Provide the (x, y) coordinate of the cell's center where the given text is located.  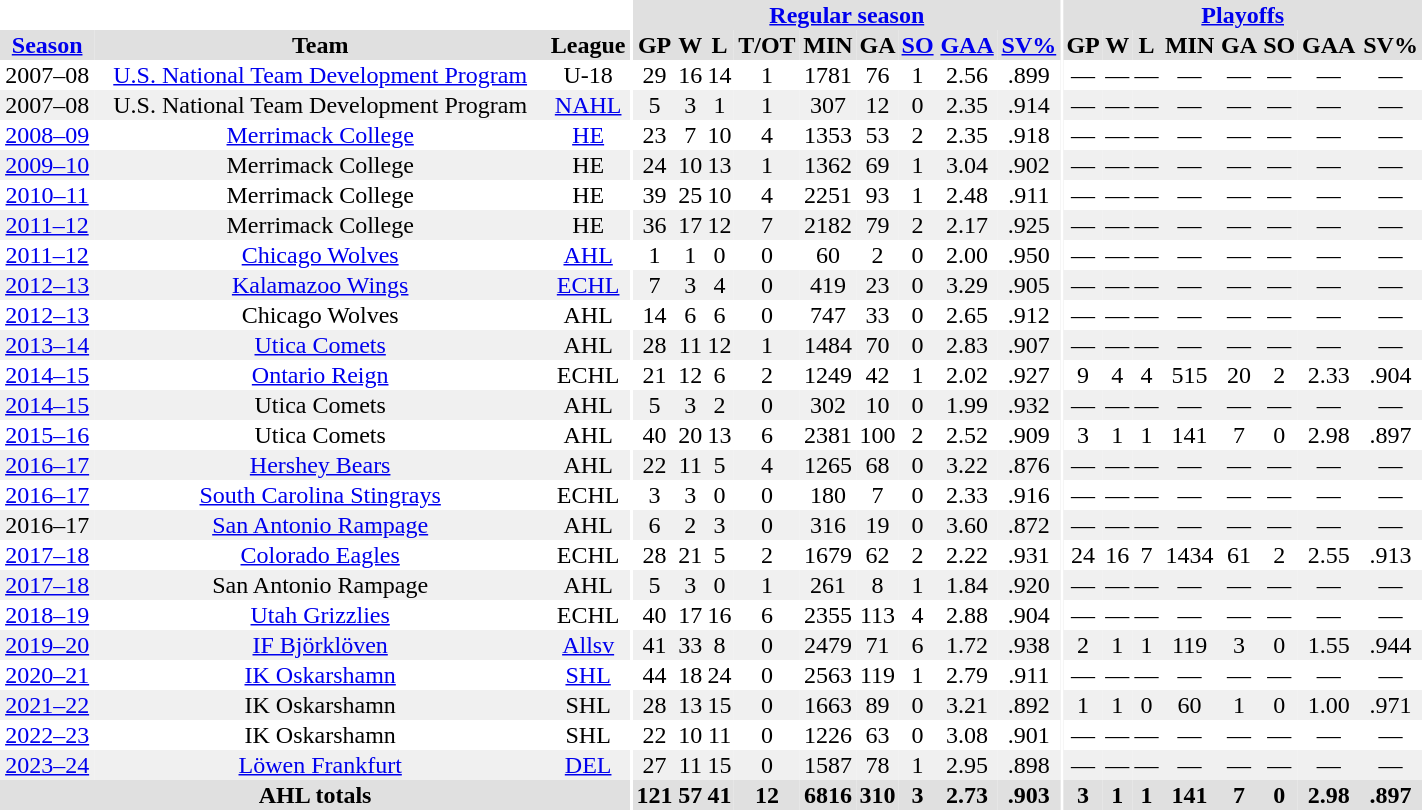
.913 (1390, 555)
2023–24 (47, 765)
U-18 (588, 75)
2015–16 (47, 435)
.907 (1030, 345)
2182 (828, 225)
27 (654, 765)
1265 (828, 465)
44 (654, 675)
2.22 (968, 555)
1353 (828, 135)
100 (877, 435)
1.00 (1328, 705)
2.73 (968, 795)
69 (877, 165)
.931 (1030, 555)
2479 (828, 645)
2.52 (968, 435)
Allsv (588, 645)
316 (828, 525)
1362 (828, 165)
3.21 (968, 705)
.872 (1030, 525)
.914 (1030, 105)
2251 (828, 195)
.902 (1030, 165)
2018–19 (47, 615)
113 (877, 615)
NAHL (588, 105)
2010–11 (47, 195)
310 (877, 795)
2381 (828, 435)
3.08 (968, 735)
AHL totals (315, 795)
2.56 (968, 75)
Playoffs (1242, 15)
1.99 (968, 405)
2022–23 (47, 735)
2.95 (968, 765)
2.79 (968, 675)
3.04 (968, 165)
2.55 (1328, 555)
Löwen Frankfurt (320, 765)
1781 (828, 75)
.920 (1030, 585)
2355 (828, 615)
3.29 (968, 285)
South Carolina Stingrays (320, 495)
.950 (1030, 255)
1663 (828, 705)
.899 (1030, 75)
2020–21 (47, 675)
.903 (1030, 795)
2.83 (968, 345)
Team (320, 45)
261 (828, 585)
.971 (1390, 705)
.944 (1390, 645)
1249 (828, 375)
Utah Grizzlies (320, 615)
36 (654, 225)
19 (877, 525)
62 (877, 555)
68 (877, 465)
3.22 (968, 465)
79 (877, 225)
.927 (1030, 375)
Season (47, 45)
302 (828, 405)
.938 (1030, 645)
1484 (828, 345)
1.72 (968, 645)
2.48 (968, 195)
1434 (1190, 555)
1226 (828, 735)
71 (877, 645)
.925 (1030, 225)
121 (654, 795)
2563 (828, 675)
2.02 (968, 375)
3.60 (968, 525)
57 (690, 795)
39 (654, 195)
2.17 (968, 225)
Colorado Eagles (320, 555)
76 (877, 75)
89 (877, 705)
515 (1190, 375)
1.55 (1328, 645)
93 (877, 195)
2008–09 (47, 135)
2.00 (968, 255)
25 (690, 195)
.918 (1030, 135)
1679 (828, 555)
2019–20 (47, 645)
307 (828, 105)
.916 (1030, 495)
70 (877, 345)
61 (1239, 555)
29 (654, 75)
63 (877, 735)
180 (828, 495)
DEL (588, 765)
.901 (1030, 735)
.892 (1030, 705)
Hershey Bears (320, 465)
2.65 (968, 315)
.905 (1030, 285)
42 (877, 375)
Kalamazoo Wings (320, 285)
2009–10 (47, 165)
18 (690, 675)
1.84 (968, 585)
.876 (1030, 465)
.898 (1030, 765)
6816 (828, 795)
.909 (1030, 435)
747 (828, 315)
9 (1082, 375)
.912 (1030, 315)
IF Björklöven (320, 645)
419 (828, 285)
League (588, 45)
Ontario Reign (320, 375)
78 (877, 765)
T/OT (766, 45)
2021–22 (47, 705)
53 (877, 135)
2.88 (968, 615)
2013–14 (47, 345)
1587 (828, 765)
Regular season (846, 15)
.932 (1030, 405)
